Provide the [x, y] coordinate of the cell's center where the given text is located.  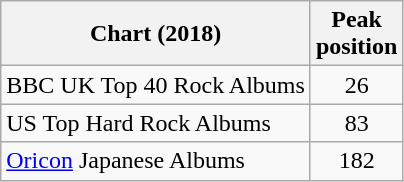
BBC UK Top 40 Rock Albums [156, 85]
Peakposition [356, 34]
Chart (2018) [156, 34]
Oricon Japanese Albums [156, 161]
26 [356, 85]
182 [356, 161]
83 [356, 123]
US Top Hard Rock Albums [156, 123]
